Capture the cell that displays the provided text and extract its (X, Y) central coordinate. 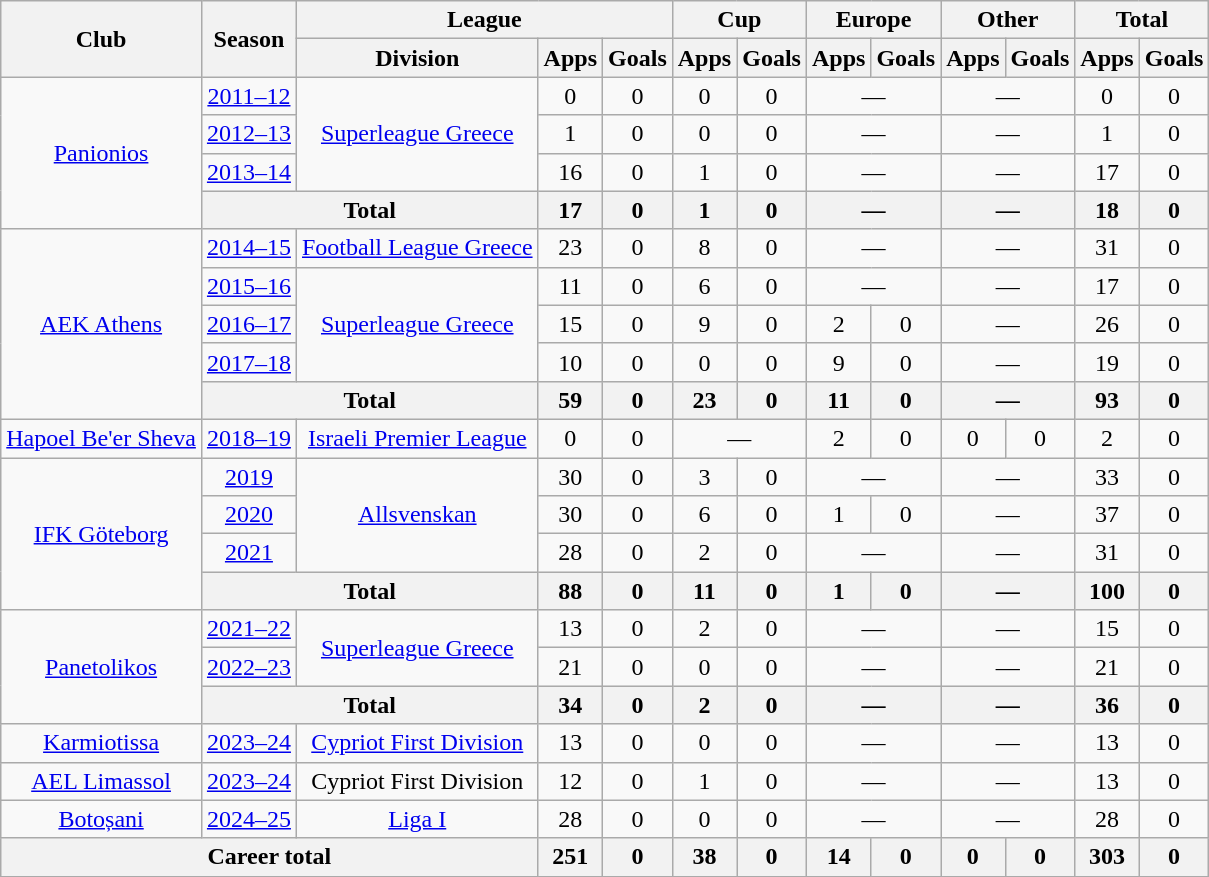
2020 (248, 515)
2018–19 (248, 438)
251 (570, 857)
14 (838, 857)
2011–12 (248, 96)
Allsvenskan (417, 515)
Cup (739, 20)
26 (1107, 324)
Division (417, 58)
Israeli Premier League (417, 438)
2015–16 (248, 286)
2016–17 (248, 324)
2017–18 (248, 362)
34 (570, 705)
Career total (270, 857)
2021 (248, 553)
Karmiotissa (102, 743)
Hapoel Be'er Sheva (102, 438)
3 (704, 477)
16 (570, 172)
2019 (248, 477)
AEK Athens (102, 324)
2021–22 (248, 629)
18 (1107, 210)
IFK Göteborg (102, 534)
59 (570, 400)
19 (1107, 362)
33 (1107, 477)
Season (248, 39)
88 (570, 591)
2022–23 (248, 667)
League (484, 20)
10 (570, 362)
2014–15 (248, 248)
Panionios (102, 153)
38 (704, 857)
2013–14 (248, 172)
93 (1107, 400)
12 (570, 781)
Club (102, 39)
8 (704, 248)
303 (1107, 857)
100 (1107, 591)
2012–13 (248, 134)
AEL Limassol (102, 781)
Europe (873, 20)
Other (1008, 20)
37 (1107, 515)
Football League Greece (417, 248)
36 (1107, 705)
Botoșani (102, 819)
Panetolikos (102, 667)
2024–25 (248, 819)
Liga I (417, 819)
